Return the [x, y] coordinate for the center point of the cell that contains the specified text.  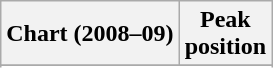
Peakposition [225, 34]
Chart (2008–09) [90, 34]
